Detect which cell encompasses the target text, then output its [x, y] center coordinate. 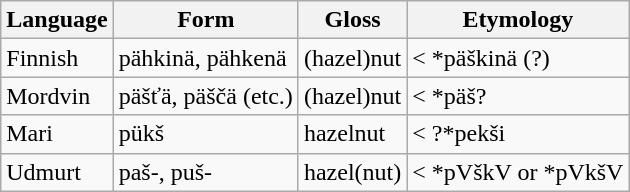
Mordvin [57, 96]
Gloss [352, 20]
Finnish [57, 58]
paš-, puš- [206, 172]
Language [57, 20]
hazelnut [352, 134]
< *päškinä (?) [518, 58]
Etymology [518, 20]
< *päš? [518, 96]
pähkinä, pähkenä [206, 58]
hazel(nut) [352, 172]
Form [206, 20]
päšťä, päščä (etc.) [206, 96]
Mari [57, 134]
Udmurt [57, 172]
< *pVškV or *pVkšV [518, 172]
< ?*pekši [518, 134]
pükš [206, 134]
